Output the (x, y) coordinate of the center of the cell containing the given text.  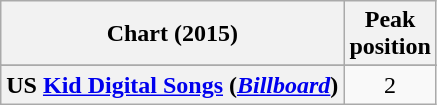
US Kid Digital Songs (Billboard) (172, 85)
Chart (2015) (172, 34)
2 (390, 85)
Peakposition (390, 34)
